For the text-containing cell, return its midpoint in (X, Y) coordinate format. 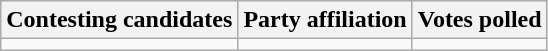
Party affiliation (325, 20)
Votes polled (480, 20)
Contesting candidates (120, 20)
